For the text-containing cell, return its midpoint in [x, y] coordinate format. 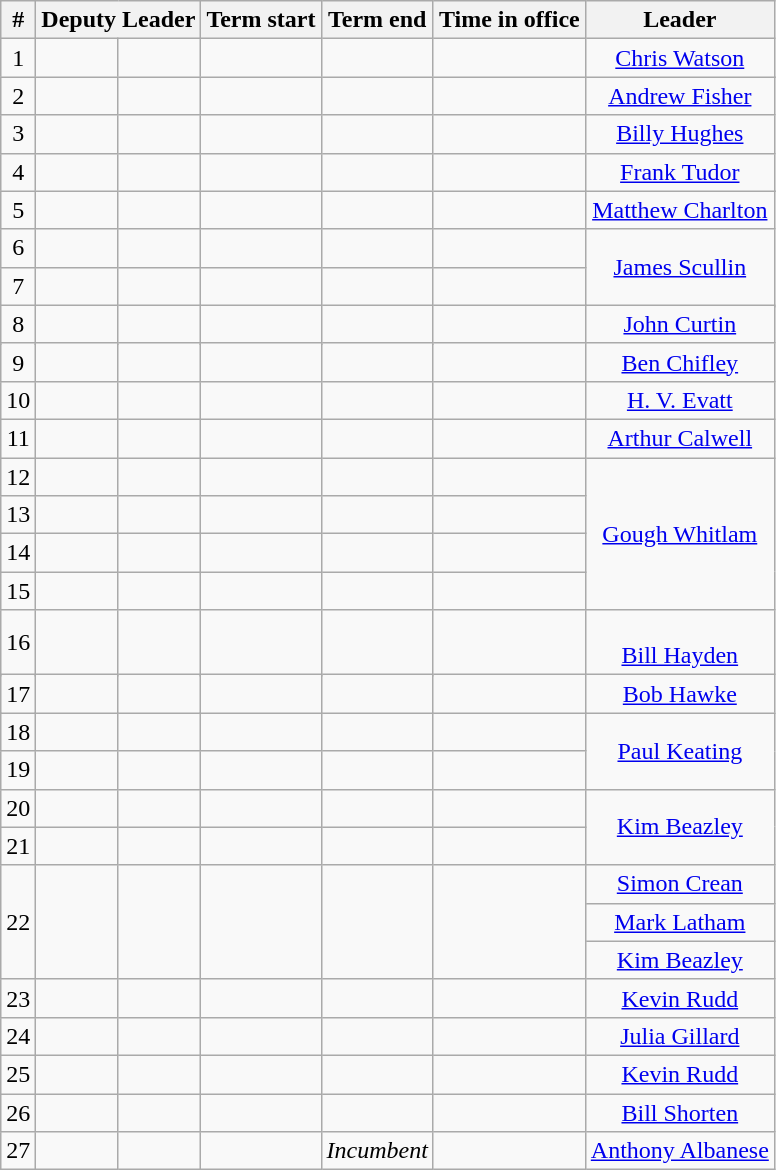
# [18, 20]
Bill Hayden [680, 642]
22 [18, 922]
Bill Shorten [680, 1113]
Leader [680, 20]
11 [18, 438]
9 [18, 362]
Anthony Albanese [680, 1151]
8 [18, 324]
Time in office [509, 20]
16 [18, 642]
Frank Tudor [680, 172]
Julia Gillard [680, 1036]
Billy Hughes [680, 134]
Deputy Leader [118, 20]
Paul Keating [680, 751]
15 [18, 591]
3 [18, 134]
Incumbent [377, 1151]
5 [18, 210]
Andrew Fisher [680, 96]
14 [18, 553]
John Curtin [680, 324]
27 [18, 1151]
13 [18, 515]
1 [18, 58]
Simon Crean [680, 884]
Chris Watson [680, 58]
Gough Whitlam [680, 534]
24 [18, 1036]
2 [18, 96]
23 [18, 998]
18 [18, 732]
James Scullin [680, 267]
21 [18, 846]
Mark Latham [680, 922]
26 [18, 1113]
25 [18, 1074]
Bob Hawke [680, 694]
20 [18, 808]
H. V. Evatt [680, 400]
4 [18, 172]
10 [18, 400]
19 [18, 770]
Arthur Calwell [680, 438]
Ben Chifley [680, 362]
12 [18, 477]
Matthew Charlton [680, 210]
Term start [261, 20]
7 [18, 286]
Term end [377, 20]
17 [18, 694]
6 [18, 248]
